Detect which cell encompasses the target text, then output its [X, Y] center coordinate. 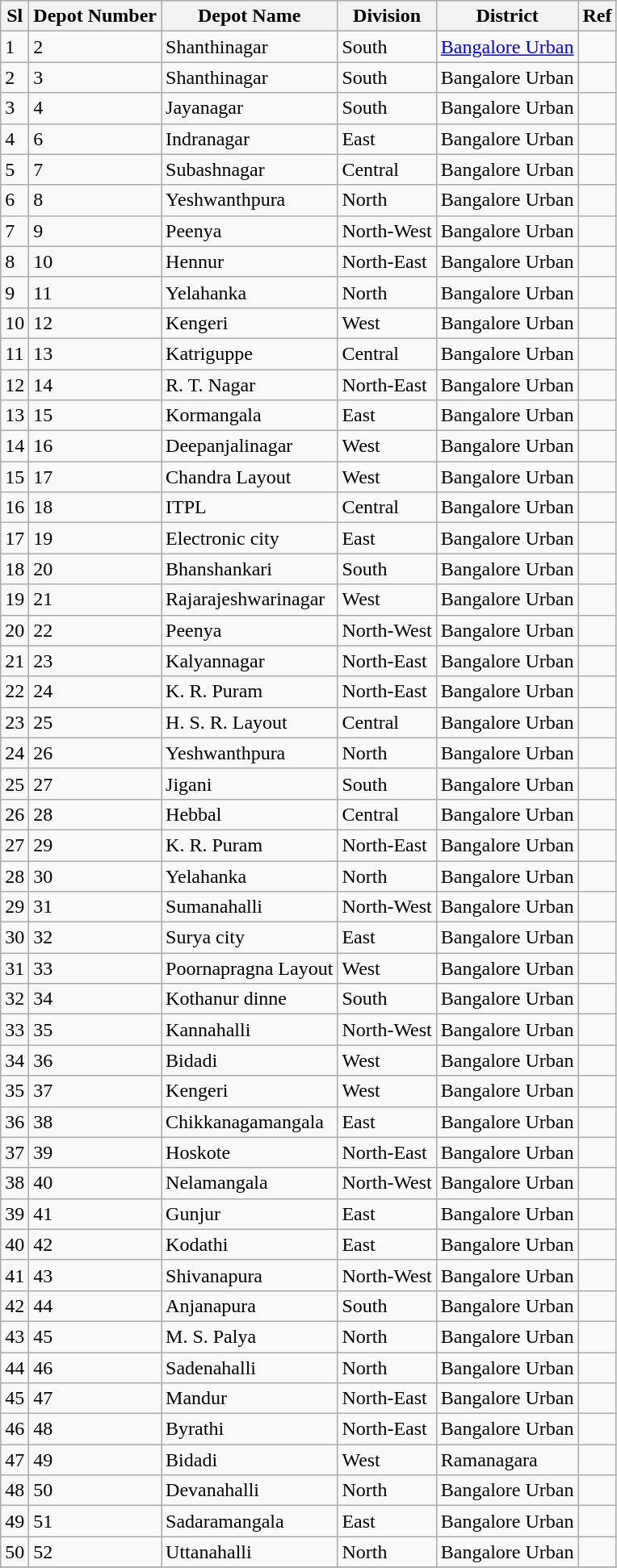
ITPL [250, 508]
Jigani [250, 784]
Indranagar [250, 139]
Chandra Layout [250, 477]
Sadenahalli [250, 1368]
Sadaramangala [250, 1521]
Rajarajeshwarinagar [250, 600]
Chikkanagamangala [250, 1122]
R. T. Nagar [250, 385]
Anjanapura [250, 1306]
H. S. R. Layout [250, 722]
Ref [598, 16]
Katriguppe [250, 353]
Nelamangala [250, 1183]
1 [15, 47]
Shivanapura [250, 1275]
Hoskote [250, 1152]
Jayanagar [250, 108]
5 [15, 169]
Surya city [250, 938]
Subashnagar [250, 169]
Kalyannagar [250, 661]
Kannahalli [250, 1030]
52 [95, 1552]
M. S. Palya [250, 1336]
Byrathi [250, 1429]
Mandur [250, 1399]
Ramanagara [507, 1460]
Kodathi [250, 1244]
Deepanjalinagar [250, 446]
Hebbal [250, 814]
Electronic city [250, 538]
District [507, 16]
Hennur [250, 261]
Kormangala [250, 416]
Poornapragna Layout [250, 968]
Uttanahalli [250, 1552]
Depot Number [95, 16]
Sl [15, 16]
Kothanur dinne [250, 999]
Bhanshankari [250, 569]
Gunjur [250, 1214]
Sumanahalli [250, 907]
51 [95, 1521]
Devanahalli [250, 1491]
Depot Name [250, 16]
Division [387, 16]
